Detect which cell encompasses the target text, then output its [x, y] center coordinate. 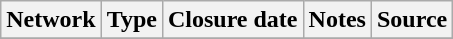
Closure date [232, 20]
Network [51, 20]
Type [132, 20]
Source [412, 20]
Notes [337, 20]
